For the text-containing cell, return its midpoint in [X, Y] coordinate format. 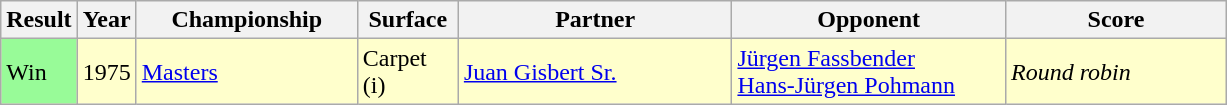
Masters [246, 72]
Score [1116, 20]
Partner [595, 20]
1975 [106, 72]
Round robin [1116, 72]
Result [39, 20]
Championship [246, 20]
Surface [408, 20]
Win [39, 72]
Opponent [869, 20]
Jürgen Fassbender Hans-Jürgen Pohmann [869, 72]
Juan Gisbert Sr. [595, 72]
Carpet (i) [408, 72]
Year [106, 20]
